Pinpoint the cell where the given text exists, returning its (X, Y) midpoint coordinate. 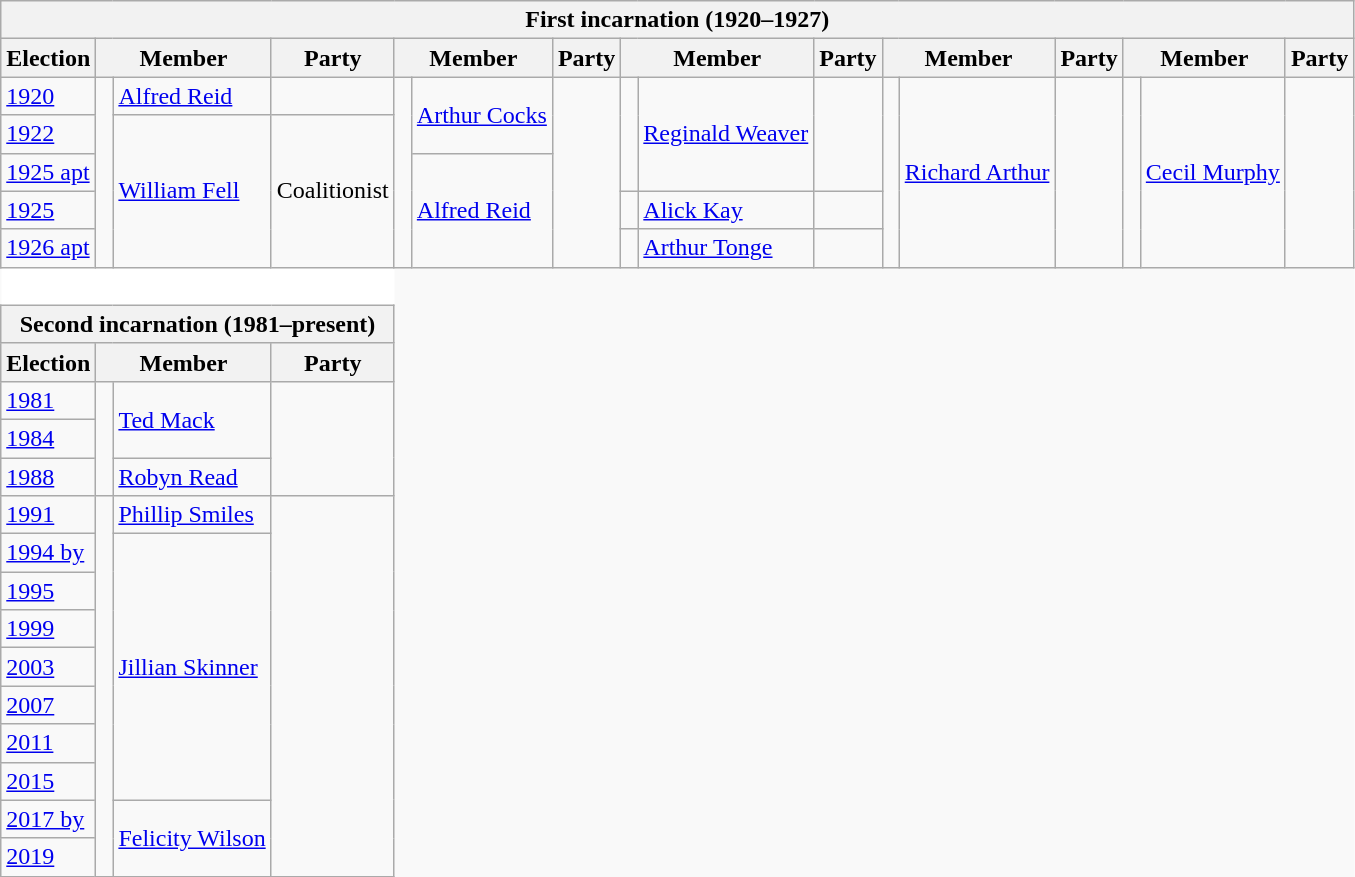
Arthur Tonge (726, 248)
2017 by (48, 819)
Felicity Wilson (192, 838)
Reginald Weaver (726, 134)
1991 (48, 515)
1994 by (48, 553)
Cecil Murphy (1212, 172)
Coalitionist (332, 191)
Arthur Cocks (482, 115)
Ted Mack (192, 419)
Second incarnation (1981–present) (198, 324)
1922 (48, 134)
1925 (48, 210)
1981 (48, 400)
Jillian Skinner (192, 667)
Alick Kay (726, 210)
1999 (48, 629)
Robyn Read (192, 477)
1926 apt (48, 248)
1925 apt (48, 172)
2011 (48, 743)
Phillip Smiles (192, 515)
2015 (48, 781)
1995 (48, 591)
1988 (48, 477)
1920 (48, 96)
2019 (48, 857)
William Fell (192, 191)
Richard Arthur (977, 172)
First incarnation (1920–1927) (678, 20)
1984 (48, 438)
2007 (48, 705)
2003 (48, 667)
